Scan for the cell matching the given text and deliver its [X, Y] coordinate at center. 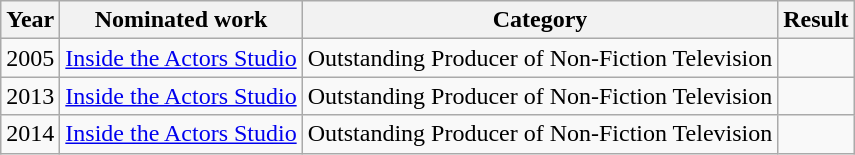
Nominated work [181, 20]
2005 [30, 58]
Category [540, 20]
Year [30, 20]
2014 [30, 134]
2013 [30, 96]
Result [816, 20]
